Capture the cell that displays the provided text and extract its [x, y] central coordinate. 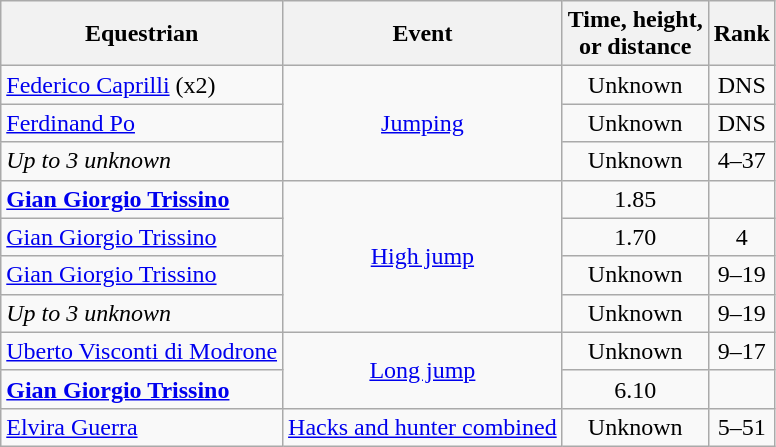
Hacks and hunter combined [423, 427]
Federico Caprilli (x2) [142, 85]
Time, height, or distance [635, 34]
1.70 [635, 237]
9–17 [742, 351]
Long jump [423, 370]
6.10 [635, 389]
Event [423, 34]
4 [742, 237]
Jumping [423, 123]
5–51 [742, 427]
Ferdinand Po [142, 123]
1.85 [635, 199]
Equestrian [142, 34]
Uberto Visconti di Modrone [142, 351]
Elvira Guerra [142, 427]
Rank [742, 34]
High jump [423, 256]
4–37 [742, 161]
